Locate the cell with the specified text and output its (x, y) center coordinate. 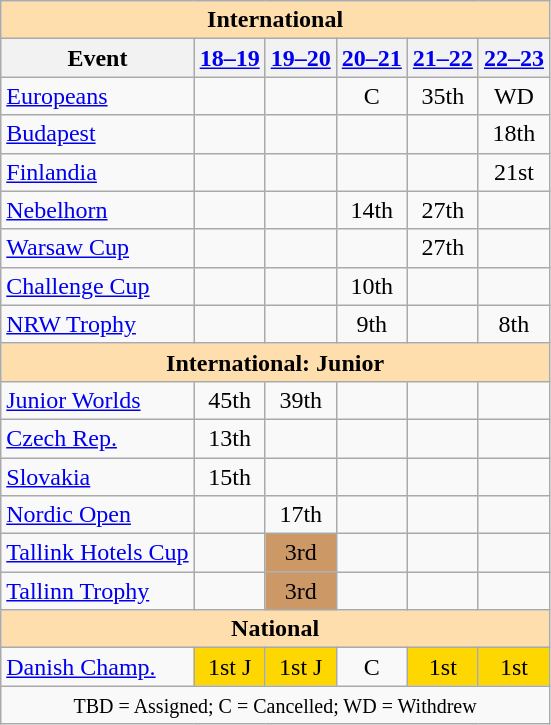
18–19 (230, 58)
Tallinn Trophy (98, 591)
Budapest (98, 134)
17th (300, 515)
Czech Rep. (98, 438)
Nebelhorn (98, 210)
22–23 (514, 58)
10th (372, 286)
Europeans (98, 96)
Finlandia (98, 172)
19–20 (300, 58)
Junior Worlds (98, 400)
Nordic Open (98, 515)
Challenge Cup (98, 286)
45th (230, 400)
TBD = Assigned; C = Cancelled; WD = Withdrew (276, 705)
Slovakia (98, 477)
Event (98, 58)
14th (372, 210)
39th (300, 400)
WD (514, 96)
13th (230, 438)
35th (442, 96)
National (276, 629)
NRW Trophy (98, 324)
Warsaw Cup (98, 248)
20–21 (372, 58)
Tallink Hotels Cup (98, 553)
21–22 (442, 58)
9th (372, 324)
International (276, 20)
Danish Champ. (98, 667)
15th (230, 477)
18th (514, 134)
21st (514, 172)
International: Junior (276, 362)
8th (514, 324)
